Pinpoint the cell where the given text exists, returning its [X, Y] midpoint coordinate. 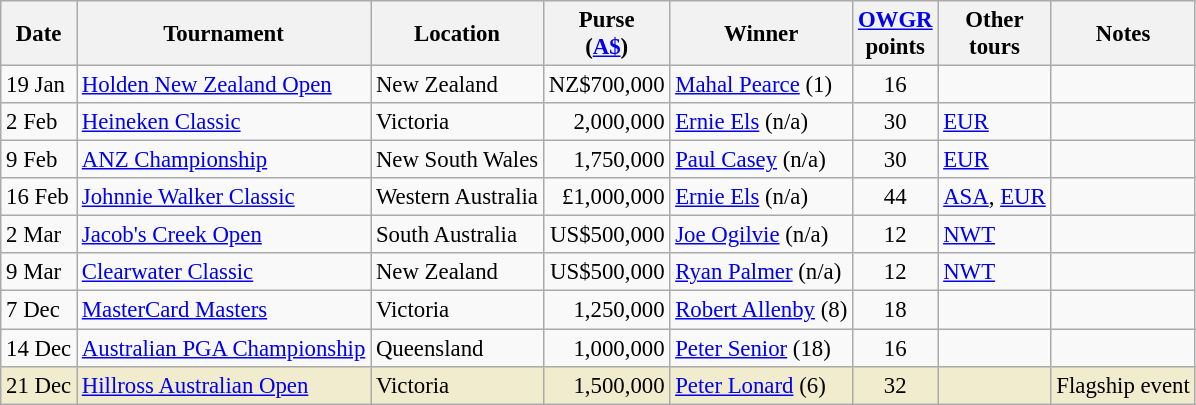
1,000,000 [606, 348]
7 Dec [39, 310]
Hillross Australian Open [223, 385]
Tournament [223, 34]
ANZ Championship [223, 160]
Flagship event [1123, 385]
Joe Ogilvie (n/a) [762, 235]
Notes [1123, 34]
Robert Allenby (8) [762, 310]
Johnnie Walker Classic [223, 197]
Location [458, 34]
19 Jan [39, 85]
New South Wales [458, 160]
South Australia [458, 235]
Western Australia [458, 197]
Paul Casey (n/a) [762, 160]
Holden New Zealand Open [223, 85]
32 [896, 385]
NZ$700,000 [606, 85]
2,000,000 [606, 122]
2 Mar [39, 235]
Heineken Classic [223, 122]
Clearwater Classic [223, 273]
Ryan Palmer (n/a) [762, 273]
Peter Lonard (6) [762, 385]
ASA, EUR [994, 197]
Peter Senior (18) [762, 348]
Date [39, 34]
9 Mar [39, 273]
Winner [762, 34]
MasterCard Masters [223, 310]
14 Dec [39, 348]
£1,000,000 [606, 197]
1,250,000 [606, 310]
Jacob's Creek Open [223, 235]
44 [896, 197]
Purse(A$) [606, 34]
Queensland [458, 348]
9 Feb [39, 160]
Othertours [994, 34]
18 [896, 310]
16 Feb [39, 197]
2 Feb [39, 122]
OWGRpoints [896, 34]
Mahal Pearce (1) [762, 85]
1,500,000 [606, 385]
1,750,000 [606, 160]
21 Dec [39, 385]
Australian PGA Championship [223, 348]
